Return the (X, Y) coordinate for the center point of the cell that contains the specified text.  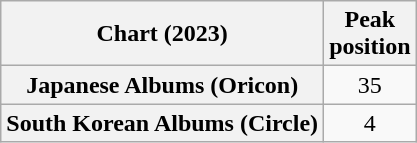
Chart (2023) (162, 34)
Japanese Albums (Oricon) (162, 85)
35 (370, 85)
South Korean Albums (Circle) (162, 123)
4 (370, 123)
Peakposition (370, 34)
